Return the (X, Y) coordinate for the center point of the cell that contains the specified text.  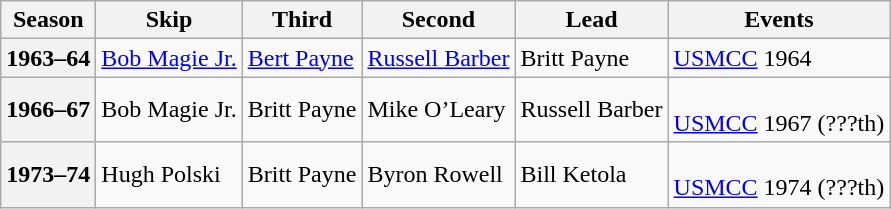
Events (779, 20)
Bert Payne (302, 58)
1963–64 (48, 58)
Hugh Polski (169, 174)
USMCC 1964 (779, 58)
Lead (592, 20)
USMCC 1974 (???th) (779, 174)
Second (438, 20)
Mike O’Leary (438, 110)
Season (48, 20)
Byron Rowell (438, 174)
Skip (169, 20)
Bill Ketola (592, 174)
Third (302, 20)
1973–74 (48, 174)
1966–67 (48, 110)
USMCC 1967 (???th) (779, 110)
